Determine the (X, Y) coordinate at the center of the cell enclosing the given text.  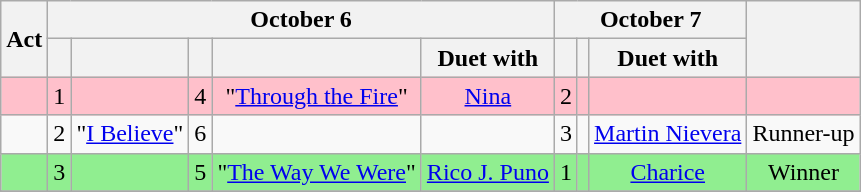
5 (200, 172)
Rico J. Puno (488, 172)
Charice (668, 172)
Nina (488, 96)
Martin Nievera (668, 134)
4 (200, 96)
"I Believe" (130, 134)
"The Way We Were" (316, 172)
Runner-up (804, 134)
Act (24, 39)
6 (200, 134)
October 7 (650, 20)
Winner (804, 172)
October 6 (302, 20)
"Through the Fire" (316, 96)
